Return [X, Y] of the center of cell containing provided text 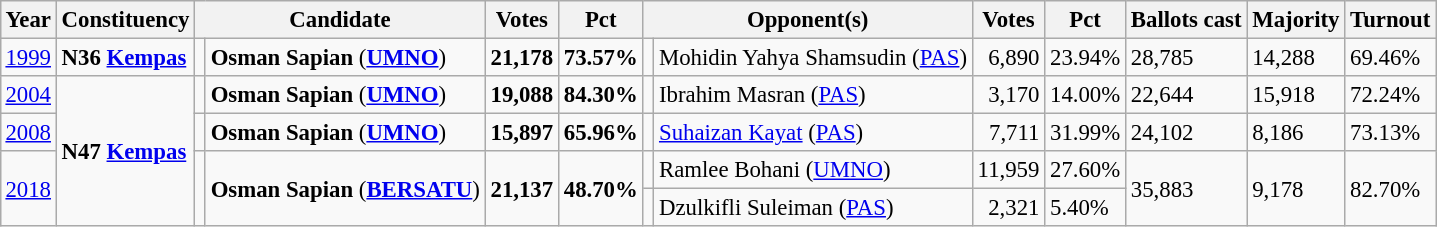
28,785 [1186, 57]
72.24% [1390, 95]
Ballots cast [1186, 20]
Opponent(s) [808, 20]
9,178 [1296, 188]
65.96% [600, 133]
19,088 [522, 95]
6,890 [1008, 57]
14,288 [1296, 57]
2008 [28, 133]
21,178 [522, 57]
15,918 [1296, 95]
31.99% [1086, 133]
21,137 [522, 188]
2,321 [1008, 208]
3,170 [1008, 95]
23.94% [1086, 57]
69.46% [1390, 57]
Turnout [1390, 20]
5.40% [1086, 208]
24,102 [1186, 133]
2004 [28, 95]
8,186 [1296, 133]
Suhaizan Kayat (PAS) [814, 133]
Ibrahim Masran (PAS) [814, 95]
Majority [1296, 20]
73.13% [1390, 133]
84.30% [600, 95]
Candidate [340, 20]
N36 Kempas [125, 57]
Ramlee Bohani (UMNO) [814, 170]
N47 Kempas [125, 151]
2018 [28, 188]
48.70% [600, 188]
82.70% [1390, 188]
Dzulkifli Suleiman (PAS) [814, 208]
1999 [28, 57]
Mohidin Yahya Shamsudin (PAS) [814, 57]
14.00% [1086, 95]
27.60% [1086, 170]
Osman Sapian (BERSATU) [345, 188]
73.57% [600, 57]
35,883 [1186, 188]
11,959 [1008, 170]
22,644 [1186, 95]
7,711 [1008, 133]
Year [28, 20]
15,897 [522, 133]
Constituency [125, 20]
